Detect which cell encompasses the target text, then output its [x, y] center coordinate. 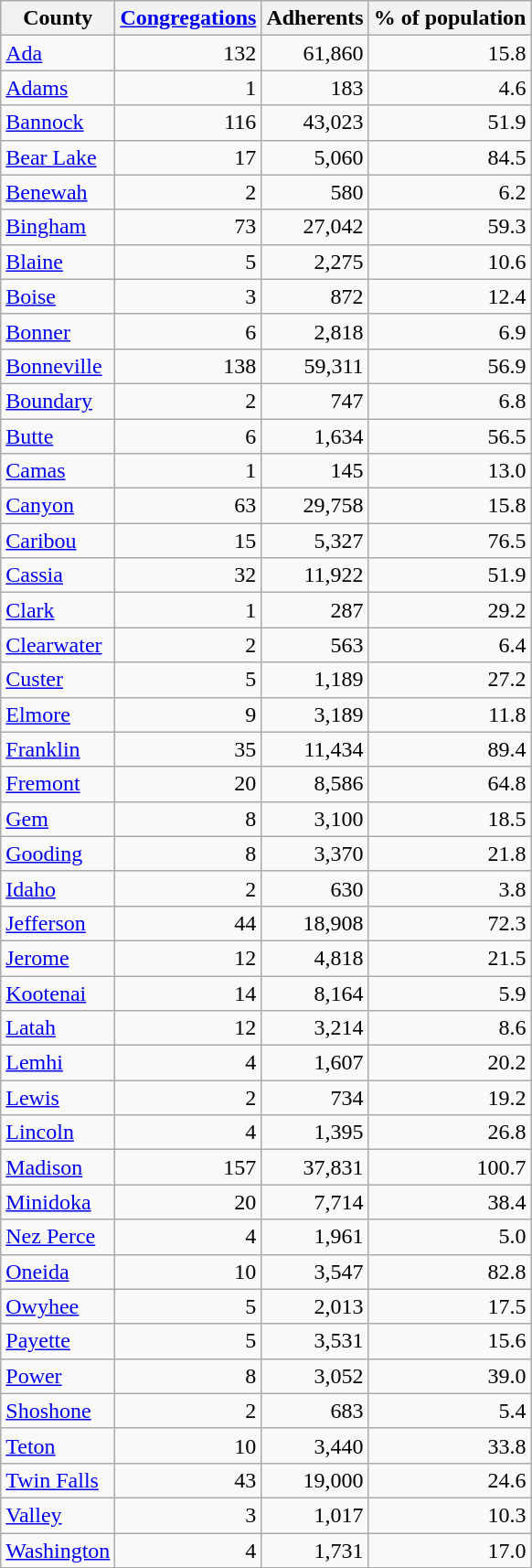
56.5 [450, 436]
Benewah [59, 192]
29.2 [450, 610]
39.0 [450, 1376]
734 [314, 1098]
3,214 [314, 1028]
Fremont [59, 784]
Boise [59, 296]
5.0 [450, 1237]
Washington [59, 1551]
3,052 [314, 1376]
14 [188, 993]
32 [188, 575]
89.4 [450, 749]
6.8 [450, 401]
Twin Falls [59, 1480]
56.9 [450, 366]
% of population [450, 18]
2,013 [314, 1306]
287 [314, 610]
6.9 [450, 331]
29,758 [314, 506]
8,586 [314, 784]
13.0 [450, 471]
3.8 [450, 888]
Payette [59, 1341]
2,275 [314, 262]
10.6 [450, 262]
Franklin [59, 749]
Butte [59, 436]
18.5 [450, 819]
73 [188, 227]
Minidoka [59, 1202]
3,531 [314, 1341]
Power [59, 1376]
683 [314, 1411]
3,440 [314, 1445]
18,908 [314, 923]
Gem [59, 819]
Valley [59, 1515]
26.8 [450, 1133]
38.4 [450, 1202]
82.8 [450, 1272]
Kootenai [59, 993]
Custer [59, 680]
116 [188, 123]
11,434 [314, 749]
33.8 [450, 1445]
3,189 [314, 714]
12.4 [450, 296]
5.9 [450, 993]
43,023 [314, 123]
132 [188, 53]
8.6 [450, 1028]
Shoshone [59, 1411]
3,370 [314, 854]
15.6 [450, 1341]
Bingham [59, 227]
Adherents [314, 18]
4,818 [314, 958]
84.5 [450, 157]
1,189 [314, 680]
3,100 [314, 819]
Lincoln [59, 1133]
5.4 [450, 1411]
76.5 [450, 541]
630 [314, 888]
Elmore [59, 714]
Lemhi [59, 1063]
15 [188, 541]
8,164 [314, 993]
21.8 [450, 854]
Caribou [59, 541]
Ada [59, 53]
Blaine [59, 262]
21.5 [450, 958]
4.6 [450, 88]
20.2 [450, 1063]
Oneida [59, 1272]
183 [314, 88]
1,395 [314, 1133]
Owyhee [59, 1306]
County [59, 18]
Adams [59, 88]
Teton [59, 1445]
17.0 [450, 1551]
Bear Lake [59, 157]
Boundary [59, 401]
1,731 [314, 1551]
59,311 [314, 366]
Cassia [59, 575]
59.3 [450, 227]
580 [314, 192]
1,961 [314, 1237]
Gooding [59, 854]
Madison [59, 1167]
24.6 [450, 1480]
1,634 [314, 436]
37,831 [314, 1167]
872 [314, 296]
Bonner [59, 331]
Bonneville [59, 366]
27,042 [314, 227]
19,000 [314, 1480]
44 [188, 923]
43 [188, 1480]
3,547 [314, 1272]
61,860 [314, 53]
10.3 [450, 1515]
5,327 [314, 541]
Nez Perce [59, 1237]
Congregations [188, 18]
11,922 [314, 575]
563 [314, 645]
35 [188, 749]
9 [188, 714]
Camas [59, 471]
5,060 [314, 157]
Bannock [59, 123]
157 [188, 1167]
747 [314, 401]
63 [188, 506]
Lewis [59, 1098]
6.2 [450, 192]
19.2 [450, 1098]
Clearwater [59, 645]
7,714 [314, 1202]
Idaho [59, 888]
100.7 [450, 1167]
17.5 [450, 1306]
138 [188, 366]
6.4 [450, 645]
11.8 [450, 714]
Canyon [59, 506]
27.2 [450, 680]
Jerome [59, 958]
17 [188, 157]
Jefferson [59, 923]
72.3 [450, 923]
Latah [59, 1028]
2,818 [314, 331]
1,607 [314, 1063]
64.8 [450, 784]
145 [314, 471]
Clark [59, 610]
1,017 [314, 1515]
